Return (x, y) of the center of cell containing provided text 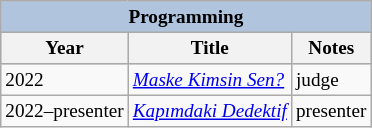
Year (64, 48)
Maske Kimsin Sen? (210, 80)
2022 (64, 80)
Kapımdaki Dedektif (210, 111)
2022–presenter (64, 111)
Notes (331, 48)
judge (331, 80)
Programming (186, 17)
Title (210, 48)
presenter (331, 111)
